Return [x, y] of the center of cell containing provided text 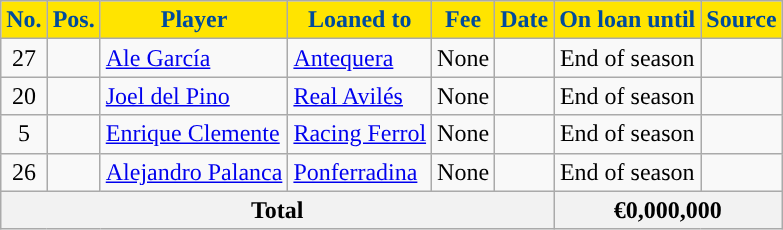
Alejandro Palanca [194, 172]
Antequera [360, 58]
20 [24, 96]
Joel del Pino [194, 96]
Player [194, 20]
Ale García [194, 58]
Loaned to [360, 20]
On loan until [628, 20]
Real Avilés [360, 96]
€0,000,000 [668, 210]
27 [24, 58]
Ponferradina [360, 172]
Racing Ferrol [360, 134]
Source [742, 20]
Fee [464, 20]
Total [278, 210]
26 [24, 172]
Pos. [74, 20]
No. [24, 20]
5 [24, 134]
Enrique Clemente [194, 134]
Date [524, 20]
